Find where the given text appears and provide that cell's center as (x, y) coordinate. 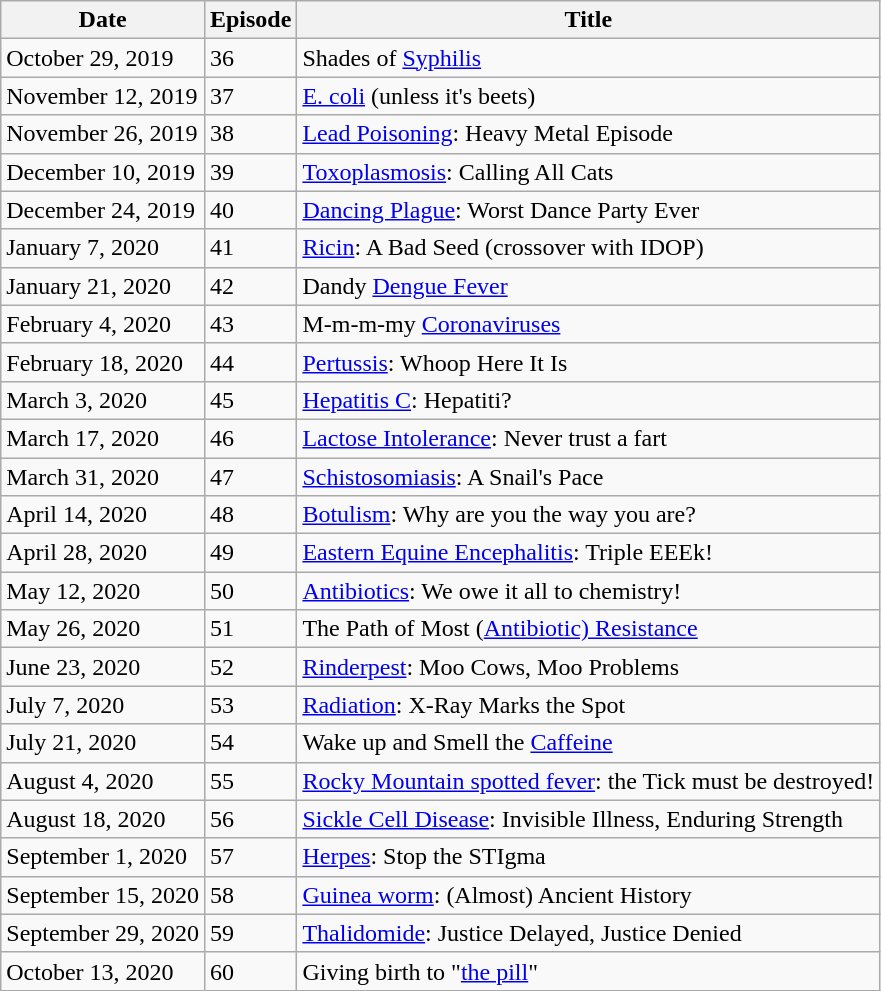
50 (250, 591)
Herpes: Stop the STIgma (588, 857)
51 (250, 629)
Shades of Syphilis (588, 58)
March 3, 2020 (103, 400)
Wake up and Smell the Caffeine (588, 743)
Rinderpest: Moo Cows, Moo Problems (588, 667)
March 17, 2020 (103, 438)
44 (250, 362)
Antibiotics: We owe it all to chemistry! (588, 591)
Hepatitis C: Hepatiti? (588, 400)
M-m-m-my Coronaviruses (588, 324)
August 18, 2020 (103, 819)
September 15, 2020 (103, 895)
Date (103, 20)
January 21, 2020 (103, 286)
40 (250, 210)
55 (250, 781)
February 4, 2020 (103, 324)
37 (250, 96)
E. coli (unless it's beets) (588, 96)
July 7, 2020 (103, 705)
42 (250, 286)
Rocky Mountain spotted fever: the Tick must be destroyed! (588, 781)
October 13, 2020 (103, 971)
41 (250, 248)
57 (250, 857)
June 23, 2020 (103, 667)
August 4, 2020 (103, 781)
May 26, 2020 (103, 629)
April 14, 2020 (103, 515)
May 12, 2020 (103, 591)
Guinea worm: (Almost) Ancient History (588, 895)
Episode (250, 20)
April 28, 2020 (103, 553)
58 (250, 895)
The Path of Most (Antibiotic) Resistance (588, 629)
38 (250, 134)
48 (250, 515)
Dancing Plague: Worst Dance Party Ever (588, 210)
December 10, 2019 (103, 172)
Botulism: Why are you the way you are? (588, 515)
Toxoplasmosis: Calling All Cats (588, 172)
Dandy Dengue Fever (588, 286)
December 24, 2019 (103, 210)
September 29, 2020 (103, 933)
October 29, 2019 (103, 58)
46 (250, 438)
45 (250, 400)
January 7, 2020 (103, 248)
Lactose Intolerance: Never trust a fart (588, 438)
39 (250, 172)
54 (250, 743)
36 (250, 58)
February 18, 2020 (103, 362)
September 1, 2020 (103, 857)
Eastern Equine Encephalitis: Triple EEEk! (588, 553)
Radiation: X-Ray Marks the Spot (588, 705)
November 12, 2019 (103, 96)
Title (588, 20)
56 (250, 819)
47 (250, 477)
59 (250, 933)
Lead Poisoning: Heavy Metal Episode (588, 134)
Pertussis: Whoop Here It Is (588, 362)
November 26, 2019 (103, 134)
March 31, 2020 (103, 477)
Ricin: A Bad Seed (crossover with IDOP) (588, 248)
60 (250, 971)
53 (250, 705)
Thalidomide: Justice Delayed, Justice Denied (588, 933)
49 (250, 553)
Giving birth to "the pill" (588, 971)
July 21, 2020 (103, 743)
52 (250, 667)
Sickle Cell Disease: Invisible Illness, Enduring Strength (588, 819)
43 (250, 324)
Schistosomiasis: A Snail's Pace (588, 477)
